Pinpoint the cell where the given text exists, returning its [X, Y] midpoint coordinate. 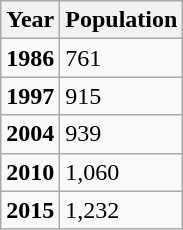
1,060 [122, 172]
2015 [30, 210]
2004 [30, 134]
Population [122, 20]
2010 [30, 172]
Year [30, 20]
761 [122, 58]
939 [122, 134]
1986 [30, 58]
915 [122, 96]
1997 [30, 96]
1,232 [122, 210]
